Locate the cell with the specified text and output its [x, y] center coordinate. 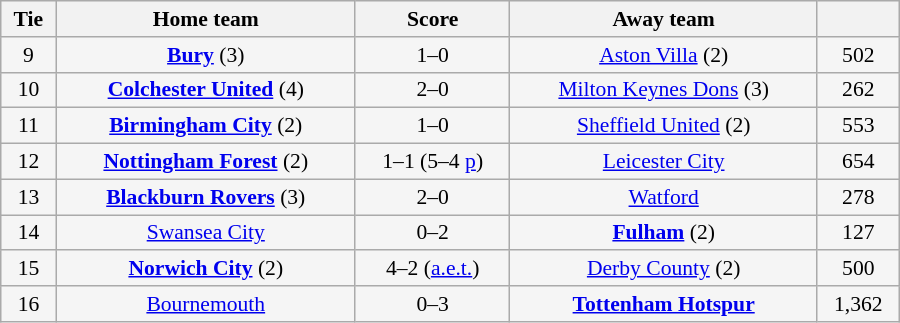
0–2 [432, 233]
11 [28, 126]
13 [28, 197]
Sheffield United (2) [664, 126]
10 [28, 90]
500 [858, 269]
127 [858, 233]
Score [432, 19]
12 [28, 162]
Bournemouth [206, 304]
278 [858, 197]
Watford [664, 197]
553 [858, 126]
Bury (3) [206, 55]
Milton Keynes Dons (3) [664, 90]
262 [858, 90]
9 [28, 55]
4–2 (a.e.t.) [432, 269]
Tottenham Hotspur [664, 304]
16 [28, 304]
Derby County (2) [664, 269]
Away team [664, 19]
1–1 (5–4 p) [432, 162]
Birmingham City (2) [206, 126]
Swansea City [206, 233]
Colchester United (4) [206, 90]
15 [28, 269]
Norwich City (2) [206, 269]
Tie [28, 19]
Nottingham Forest (2) [206, 162]
Home team [206, 19]
Blackburn Rovers (3) [206, 197]
1,362 [858, 304]
Fulham (2) [664, 233]
502 [858, 55]
0–3 [432, 304]
Leicester City [664, 162]
654 [858, 162]
14 [28, 233]
Aston Villa (2) [664, 55]
